Search for the cell housing the specified text and yield its (x, y) center coordinate. 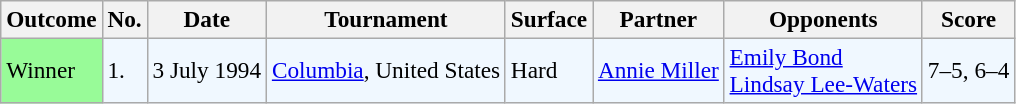
Date (206, 19)
3 July 1994 (206, 70)
Hard (548, 70)
Surface (548, 19)
No. (124, 19)
Columbia, United States (386, 70)
1. (124, 70)
7–5, 6–4 (968, 70)
Tournament (386, 19)
Opponents (823, 19)
Winner (52, 70)
Emily Bond Lindsay Lee-Waters (823, 70)
Annie Miller (659, 70)
Score (968, 19)
Partner (659, 19)
Outcome (52, 19)
